For the text-containing cell, return its midpoint in (X, Y) coordinate format. 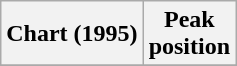
Chart (1995) (72, 34)
Peakposition (189, 34)
